Identify which cell holds the provided text, then report its (x, y) central coordinate. 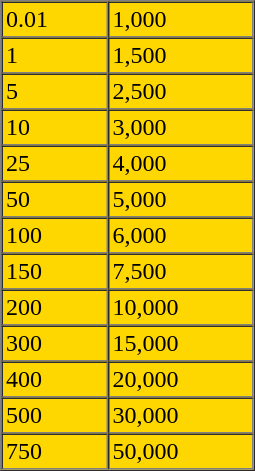
10,000 (181, 308)
400 (55, 380)
1 (55, 56)
100 (55, 236)
5,000 (181, 200)
6,000 (181, 236)
5 (55, 92)
30,000 (181, 416)
1,500 (181, 56)
300 (55, 344)
500 (55, 416)
50,000 (181, 452)
1,000 (181, 20)
750 (55, 452)
200 (55, 308)
25 (55, 164)
50 (55, 200)
2,500 (181, 92)
7,500 (181, 272)
10 (55, 128)
20,000 (181, 380)
4,000 (181, 164)
3,000 (181, 128)
150 (55, 272)
0.01 (55, 20)
15,000 (181, 344)
